Find where the given text appears and provide that cell's center as [x, y] coordinate. 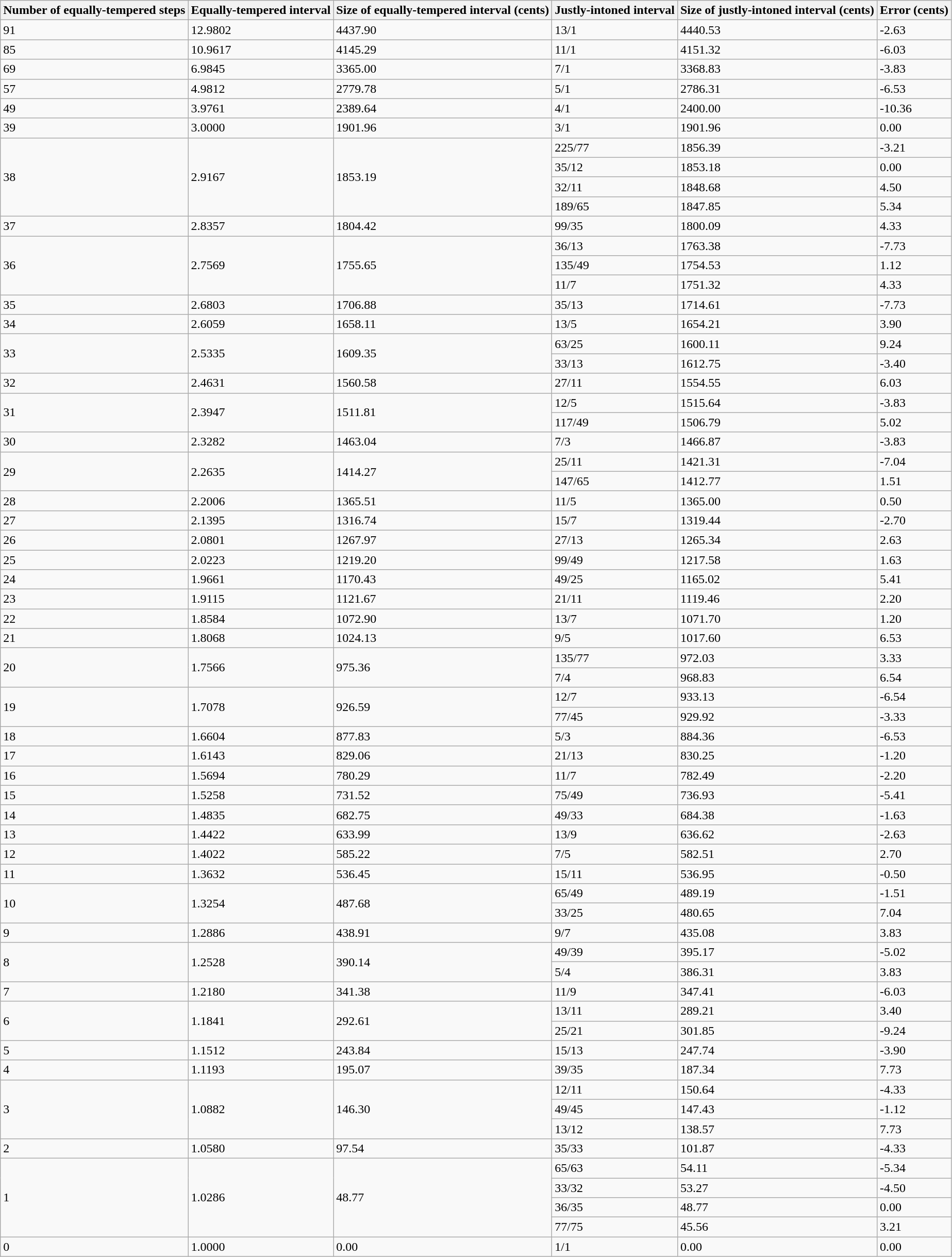
6.03 [914, 383]
17 [94, 756]
13/7 [615, 619]
1165.02 [777, 580]
77/45 [615, 717]
18 [94, 736]
69 [94, 69]
1121.67 [443, 599]
35 [94, 305]
1267.97 [443, 540]
9.24 [914, 344]
1.2886 [261, 933]
97.54 [443, 1148]
15/13 [615, 1050]
3368.83 [777, 69]
884.36 [777, 736]
2.1395 [261, 520]
247.74 [777, 1050]
4151.32 [777, 49]
5.41 [914, 580]
27/13 [615, 540]
49/25 [615, 580]
10.9617 [261, 49]
26 [94, 540]
301.85 [777, 1031]
1714.61 [777, 305]
Equally-tempered interval [261, 10]
4437.90 [443, 30]
1.6143 [261, 756]
32/11 [615, 187]
63/25 [615, 344]
35/33 [615, 1148]
150.64 [777, 1089]
10 [94, 903]
49/39 [615, 952]
4 [94, 1070]
395.17 [777, 952]
1560.58 [443, 383]
-10.36 [914, 108]
435.08 [777, 933]
4.9812 [261, 89]
Justly-intoned interval [615, 10]
682.75 [443, 815]
1219.20 [443, 559]
1.0882 [261, 1109]
33 [94, 354]
-3.33 [914, 717]
1414.27 [443, 471]
65/63 [615, 1168]
12/11 [615, 1089]
29 [94, 471]
6.54 [914, 677]
780.29 [443, 775]
138.57 [777, 1129]
1412.77 [777, 481]
3/1 [615, 128]
1.0000 [261, 1247]
11/9 [615, 991]
-2.70 [914, 520]
12.9802 [261, 30]
20 [94, 668]
135/49 [615, 266]
1800.09 [777, 226]
1609.35 [443, 354]
1071.70 [777, 619]
585.22 [443, 854]
15/11 [615, 874]
536.45 [443, 874]
1119.46 [777, 599]
1600.11 [777, 344]
1515.64 [777, 403]
-1.51 [914, 894]
2.6803 [261, 305]
13/5 [615, 324]
49/45 [615, 1109]
38 [94, 177]
830.25 [777, 756]
8 [94, 962]
-5.02 [914, 952]
12/5 [615, 403]
36 [94, 266]
1763.38 [777, 246]
45.56 [777, 1227]
36/35 [615, 1208]
1.4022 [261, 854]
37 [94, 226]
-6.54 [914, 697]
5.02 [914, 422]
438.91 [443, 933]
1751.32 [777, 285]
-3.40 [914, 363]
1706.88 [443, 305]
147/65 [615, 481]
933.13 [777, 697]
13/12 [615, 1129]
1319.44 [777, 520]
6 [94, 1021]
4145.29 [443, 49]
2400.00 [777, 108]
1.7566 [261, 668]
2.2006 [261, 501]
Error (cents) [914, 10]
1.8584 [261, 619]
5/1 [615, 89]
975.36 [443, 668]
32 [94, 383]
1466.87 [777, 442]
-1.12 [914, 1109]
1.2528 [261, 962]
782.49 [777, 775]
1.1193 [261, 1070]
1316.74 [443, 520]
390.14 [443, 962]
636.62 [777, 834]
23 [94, 599]
53.27 [777, 1187]
2.70 [914, 854]
1.4422 [261, 834]
24 [94, 580]
1.12 [914, 266]
13/9 [615, 834]
1170.43 [443, 580]
-0.50 [914, 874]
77/75 [615, 1227]
1421.31 [777, 461]
21 [94, 638]
2.7569 [261, 266]
99/35 [615, 226]
187.34 [777, 1070]
-9.24 [914, 1031]
15 [94, 795]
25/21 [615, 1031]
243.84 [443, 1050]
2.9167 [261, 177]
1.1512 [261, 1050]
536.95 [777, 874]
1365.51 [443, 501]
1.51 [914, 481]
2.3947 [261, 412]
9/7 [615, 933]
7/3 [615, 442]
7.04 [914, 913]
9/5 [615, 638]
1.7078 [261, 707]
11/1 [615, 49]
1853.19 [443, 177]
731.52 [443, 795]
2786.31 [777, 89]
33/32 [615, 1187]
36/13 [615, 246]
684.38 [777, 815]
11 [94, 874]
Number of equally-tempered steps [94, 10]
189/65 [615, 206]
2 [94, 1148]
487.68 [443, 903]
1848.68 [777, 187]
3.21 [914, 1227]
57 [94, 89]
7/4 [615, 677]
877.83 [443, 736]
1/1 [615, 1247]
1654.21 [777, 324]
2.2635 [261, 471]
39 [94, 128]
480.65 [777, 913]
195.07 [443, 1070]
39/35 [615, 1070]
16 [94, 775]
-2.20 [914, 775]
1.63 [914, 559]
736.93 [777, 795]
0.50 [914, 501]
1.3632 [261, 874]
9 [94, 933]
1017.60 [777, 638]
5/4 [615, 972]
101.87 [777, 1148]
21/11 [615, 599]
7/5 [615, 854]
1.20 [914, 619]
33/13 [615, 363]
5 [94, 1050]
2.5335 [261, 354]
582.51 [777, 854]
1463.04 [443, 442]
25 [94, 559]
1804.42 [443, 226]
30 [94, 442]
135/77 [615, 658]
2.8357 [261, 226]
117/49 [615, 422]
14 [94, 815]
1.5694 [261, 775]
75/49 [615, 795]
3.40 [914, 1011]
-1.20 [914, 756]
33/25 [615, 913]
49 [94, 108]
1658.11 [443, 324]
347.41 [777, 991]
-7.04 [914, 461]
1.1841 [261, 1021]
4/1 [615, 108]
13/11 [615, 1011]
1612.75 [777, 363]
341.38 [443, 991]
21/13 [615, 756]
1217.58 [777, 559]
Size of equally-tempered interval (cents) [443, 10]
1754.53 [777, 266]
1265.34 [777, 540]
11/5 [615, 501]
-5.41 [914, 795]
65/49 [615, 894]
-3.90 [914, 1050]
386.31 [777, 972]
1072.90 [443, 619]
1.9115 [261, 599]
3 [94, 1109]
2.0801 [261, 540]
2.20 [914, 599]
1755.65 [443, 266]
929.92 [777, 717]
1.2180 [261, 991]
12/7 [615, 697]
13 [94, 834]
13/1 [615, 30]
19 [94, 707]
2389.64 [443, 108]
6.9845 [261, 69]
1554.55 [777, 383]
0 [94, 1247]
4.50 [914, 187]
Size of justly-intoned interval (cents) [777, 10]
27/11 [615, 383]
1.3254 [261, 903]
3.0000 [261, 128]
3.9761 [261, 108]
1506.79 [777, 422]
2.4631 [261, 383]
-5.34 [914, 1168]
25/11 [615, 461]
633.99 [443, 834]
5/3 [615, 736]
7 [94, 991]
3.33 [914, 658]
22 [94, 619]
5.34 [914, 206]
49/33 [615, 815]
3.90 [914, 324]
27 [94, 520]
2.3282 [261, 442]
292.61 [443, 1021]
1.0286 [261, 1197]
289.21 [777, 1011]
968.83 [777, 677]
-1.63 [914, 815]
2.0223 [261, 559]
54.11 [777, 1168]
829.06 [443, 756]
1.9661 [261, 580]
1847.85 [777, 206]
1024.13 [443, 638]
35/13 [615, 305]
1.6604 [261, 736]
225/77 [615, 147]
31 [94, 412]
15/7 [615, 520]
1.0580 [261, 1148]
1.4835 [261, 815]
85 [94, 49]
91 [94, 30]
2.63 [914, 540]
99/49 [615, 559]
972.03 [777, 658]
146.30 [443, 1109]
28 [94, 501]
1853.18 [777, 167]
2779.78 [443, 89]
1.5258 [261, 795]
34 [94, 324]
-4.50 [914, 1187]
489.19 [777, 894]
1365.00 [777, 501]
-3.21 [914, 147]
4440.53 [777, 30]
2.6059 [261, 324]
7/1 [615, 69]
1 [94, 1197]
1856.39 [777, 147]
147.43 [777, 1109]
1.8068 [261, 638]
35/12 [615, 167]
6.53 [914, 638]
926.59 [443, 707]
12 [94, 854]
1511.81 [443, 412]
3365.00 [443, 69]
